Search for the cell housing the specified text and yield its (X, Y) center coordinate. 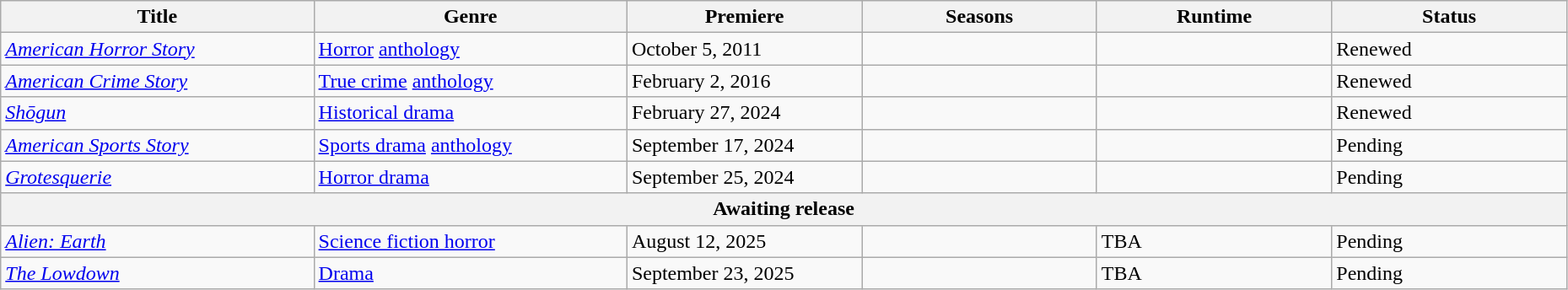
September 17, 2024 (744, 145)
Science fiction horror (471, 241)
Runtime (1214, 17)
Drama (471, 273)
Grotesquerie (157, 177)
Genre (471, 17)
American Crime Story (157, 81)
September 23, 2025 (744, 273)
October 5, 2011 (744, 49)
American Sports Story (157, 145)
Seasons (979, 17)
Awaiting release (784, 209)
February 27, 2024 (744, 113)
True crime anthology (471, 81)
American Horror Story (157, 49)
Title (157, 17)
Status (1449, 17)
February 2, 2016 (744, 81)
August 12, 2025 (744, 241)
Premiere (744, 17)
Alien: Earth (157, 241)
Shōgun (157, 113)
September 25, 2024 (744, 177)
Horror anthology (471, 49)
The Lowdown (157, 273)
Historical drama (471, 113)
Sports drama anthology (471, 145)
Horror drama (471, 177)
